Provide the [X, Y] coordinate of the cell's center where the given text is located.  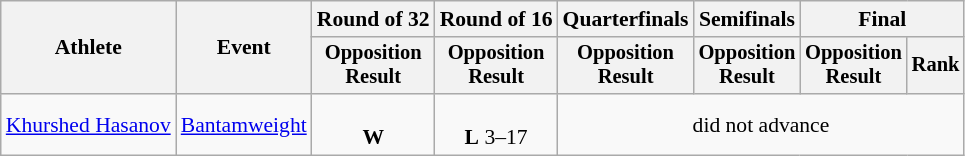
Rank [936, 66]
L 3–17 [496, 124]
Khurshed Hasanov [88, 124]
Athlete [88, 48]
W [374, 124]
Event [244, 48]
Round of 16 [496, 19]
Quarterfinals [626, 19]
Semifinals [748, 19]
Bantamweight [244, 124]
Round of 32 [374, 19]
did not advance [762, 124]
Final [882, 19]
